Detect which cell encompasses the target text, then output its (X, Y) center coordinate. 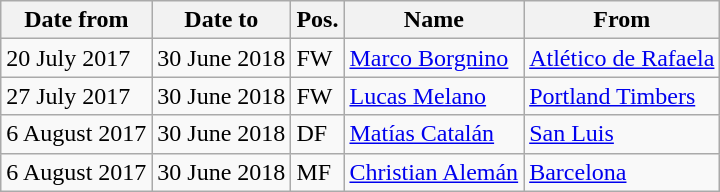
Date from (76, 20)
From (622, 20)
Matías Catalán (434, 134)
Atlético de Rafaela (622, 58)
San Luis (622, 134)
Date to (222, 20)
Marco Borgnino (434, 58)
Portland Timbers (622, 96)
MF (318, 172)
20 July 2017 (76, 58)
27 July 2017 (76, 96)
Christian Alemán (434, 172)
Pos. (318, 20)
Name (434, 20)
DF (318, 134)
Lucas Melano (434, 96)
Barcelona (622, 172)
